Extract the (x, y) coordinate from the center of the cell holding the provided text.  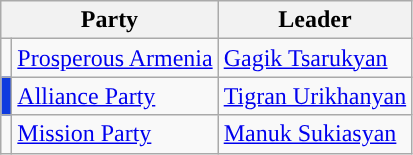
Gagik Tsarukyan (315, 58)
Alliance Party (115, 96)
Tigran Urikhanyan (315, 96)
Manuk Sukiasyan (315, 134)
Prosperous Armenia (115, 58)
Leader (315, 20)
Mission Party (115, 134)
Party (110, 20)
